Output the [X, Y] coordinate of the center of the cell containing the given text.  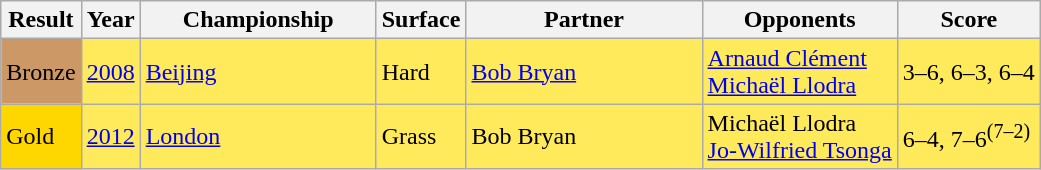
Partner [584, 20]
2012 [110, 136]
Championship [258, 20]
Grass [421, 136]
Hard [421, 72]
Opponents [800, 20]
London [258, 136]
Arnaud Clément Michaël Llodra [800, 72]
Gold [41, 136]
Beijing [258, 72]
3–6, 6–3, 6–4 [968, 72]
Bronze [41, 72]
Michaël Llodra Jo-Wilfried Tsonga [800, 136]
Surface [421, 20]
6–4, 7–6(7–2) [968, 136]
Result [41, 20]
2008 [110, 72]
Score [968, 20]
Year [110, 20]
